Return the (X, Y) coordinate for the center point of the cell that contains the specified text.  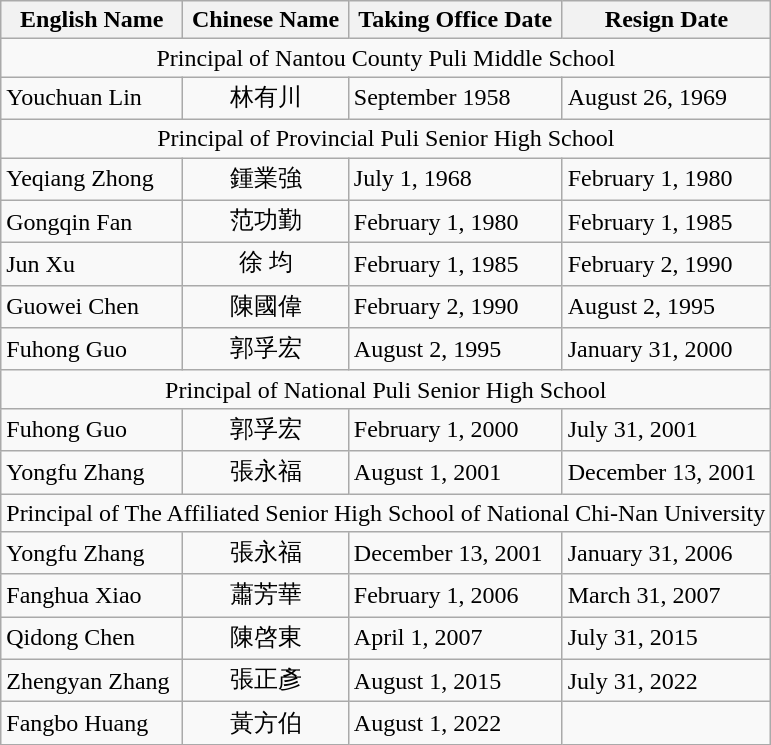
陳啓東 (266, 638)
Principal of The Affiliated Senior High School of National Chi-Nan University (386, 513)
August 1, 2001 (455, 472)
March 31, 2007 (666, 596)
陳國偉 (266, 306)
February 1, 2000 (455, 430)
Taking Office Date (455, 20)
July 31, 2022 (666, 680)
Gongqin Fan (92, 222)
July 31, 2015 (666, 638)
Guowei Chen (92, 306)
張正彥 (266, 680)
February 1, 2006 (455, 596)
Chinese Name (266, 20)
Principal of National Puli Senior High School (386, 389)
January 31, 2006 (666, 554)
鍾業強 (266, 180)
Fangbo Huang (92, 724)
Youchuan Lin (92, 98)
Qidong Chen (92, 638)
July 1, 1968 (455, 180)
范功勤 (266, 222)
Principal of Nantou County Puli Middle School (386, 58)
黃方伯 (266, 724)
Fanghua Xiao (92, 596)
January 31, 2000 (666, 350)
徐 均 (266, 264)
September 1958 (455, 98)
Jun Xu (92, 264)
April 1, 2007 (455, 638)
Principal of Provincial Puli Senior High School (386, 138)
Zhengyan Zhang (92, 680)
August 1, 2015 (455, 680)
July 31, 2001 (666, 430)
English Name (92, 20)
August 26, 1969 (666, 98)
林有川 (266, 98)
Yeqiang Zhong (92, 180)
Resign Date (666, 20)
August 1, 2022 (455, 724)
蕭芳華 (266, 596)
